Identify which cell holds the provided text, then report its (X, Y) central coordinate. 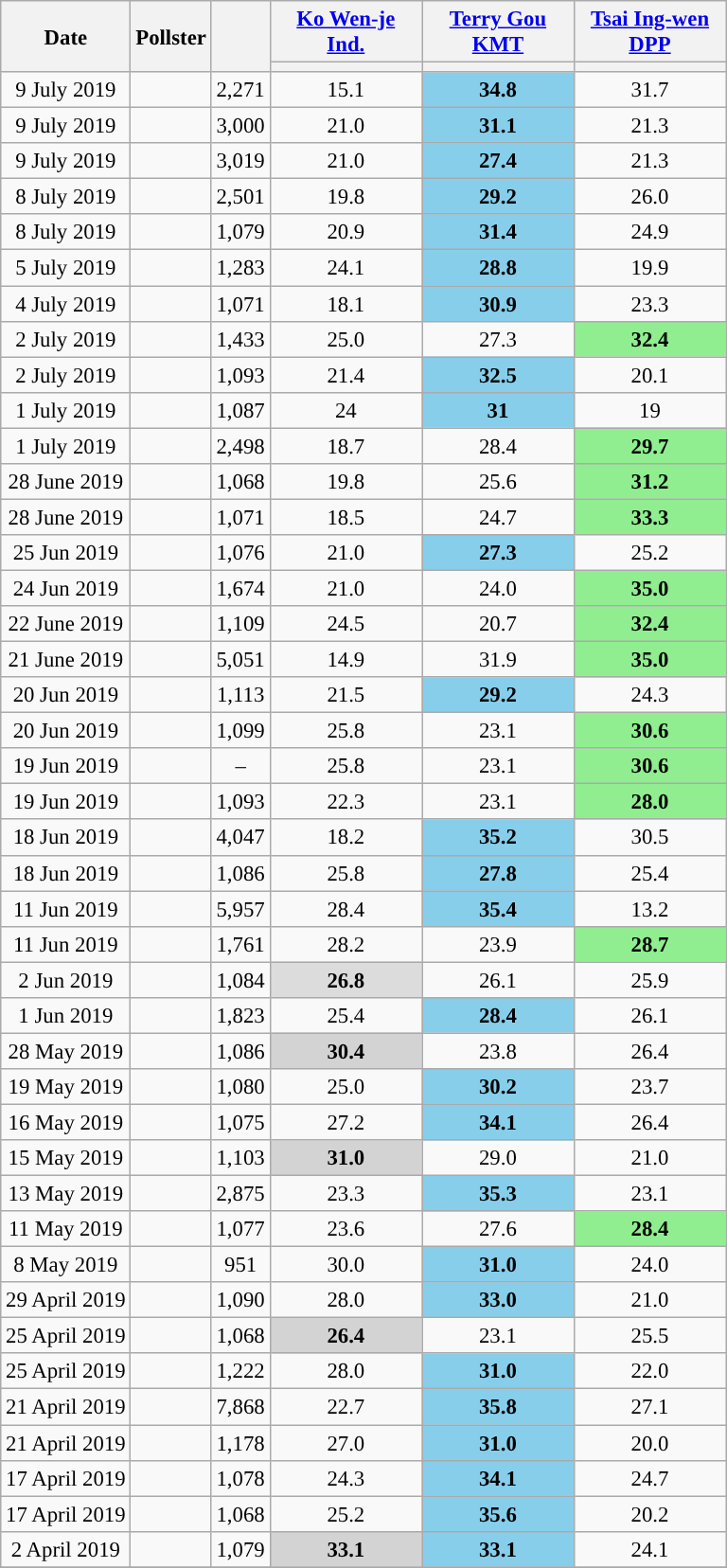
11 May 2019 (66, 1229)
1,087 (240, 410)
21.5 (346, 695)
1,080 (240, 1087)
25.9 (649, 980)
28.2 (346, 944)
2,875 (240, 1194)
13.2 (649, 909)
33.0 (498, 1300)
26.0 (649, 197)
23.8 (498, 1051)
24 (346, 410)
35.2 (498, 838)
Tsai Ing-wenDPP (649, 32)
1,084 (240, 980)
29.7 (649, 446)
23.7 (649, 1087)
31.7 (649, 90)
32.5 (498, 375)
1,178 (240, 1443)
1,761 (240, 944)
1,674 (240, 588)
20.7 (498, 624)
20.1 (649, 375)
18.7 (346, 446)
1,075 (240, 1122)
1,078 (240, 1478)
3,000 (240, 126)
30.9 (498, 304)
31 (498, 410)
24 Jun 2019 (66, 588)
25 Jun 2019 (66, 553)
2,501 (240, 197)
25.5 (649, 1336)
5,957 (240, 909)
1,103 (240, 1158)
27.1 (649, 1407)
18.1 (346, 304)
20.9 (346, 232)
14.9 (346, 660)
28.7 (649, 944)
34.8 (498, 90)
15 May 2019 (66, 1158)
2 April 2019 (66, 1549)
23.6 (346, 1229)
15.1 (346, 90)
27.6 (498, 1229)
5 July 2019 (66, 268)
Date (66, 36)
1,109 (240, 624)
27.4 (498, 161)
28 May 2019 (66, 1051)
20.0 (649, 1443)
19.9 (649, 268)
35.8 (498, 1407)
1 Jun 2019 (66, 1016)
28.8 (498, 268)
22 June 2019 (66, 624)
2,498 (240, 446)
31.1 (498, 126)
31.9 (498, 660)
21.4 (346, 375)
– (240, 766)
2 Jun 2019 (66, 980)
1,222 (240, 1372)
951 (240, 1265)
30.4 (346, 1051)
1,113 (240, 695)
29 April 2019 (66, 1300)
4,047 (240, 838)
23.9 (498, 944)
16 May 2019 (66, 1122)
29.0 (498, 1158)
24.9 (649, 232)
1,433 (240, 339)
31.2 (649, 482)
33.3 (649, 517)
30.2 (498, 1087)
35.3 (498, 1194)
30.5 (649, 838)
Ko Wen-jeInd. (346, 32)
19 May 2019 (66, 1087)
31.4 (498, 232)
7,868 (240, 1407)
25.6 (498, 482)
1,823 (240, 1016)
1,077 (240, 1229)
27.8 (498, 873)
27.2 (346, 1122)
18.5 (346, 517)
18.2 (346, 838)
21 June 2019 (66, 660)
5,051 (240, 660)
22.0 (649, 1372)
19 (649, 410)
13 May 2019 (66, 1194)
30.0 (346, 1265)
1,283 (240, 268)
1,099 (240, 731)
3,019 (240, 161)
Terry GouKMT (498, 32)
1,076 (240, 553)
1,090 (240, 1300)
Pollster (170, 36)
24.5 (346, 624)
4 July 2019 (66, 304)
26.8 (346, 980)
8 May 2019 (66, 1265)
22.3 (346, 802)
27.0 (346, 1443)
20.2 (649, 1514)
35.6 (498, 1514)
22.7 (346, 1407)
35.4 (498, 909)
2,271 (240, 90)
